Locate the cell with the specified text and output its (x, y) center coordinate. 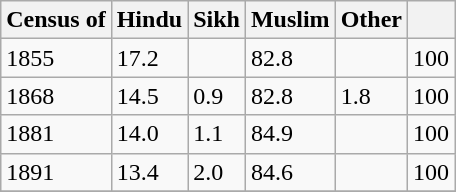
Census of (56, 20)
0.9 (217, 96)
Hindu (149, 20)
1891 (56, 172)
1868 (56, 96)
84.9 (290, 134)
Muslim (290, 20)
2.0 (217, 172)
14.5 (149, 96)
Sikh (217, 20)
17.2 (149, 58)
1881 (56, 134)
Other (371, 20)
1855 (56, 58)
1.8 (371, 96)
1.1 (217, 134)
84.6 (290, 172)
14.0 (149, 134)
13.4 (149, 172)
